Detect which cell encompasses the target text, then output its (X, Y) center coordinate. 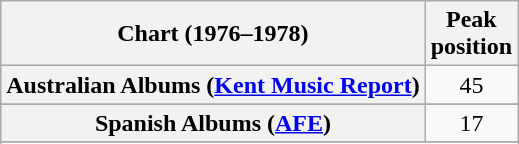
45 (471, 85)
17 (471, 123)
Spanish Albums (AFE) (213, 123)
Chart (1976–1978) (213, 34)
Australian Albums (Kent Music Report) (213, 85)
Peakposition (471, 34)
